Output the [x, y] coordinate of the center of the cell containing the given text.  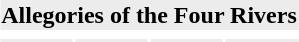
Allegories of the Four Rivers [149, 15]
